For the text-containing cell, return its midpoint in [x, y] coordinate format. 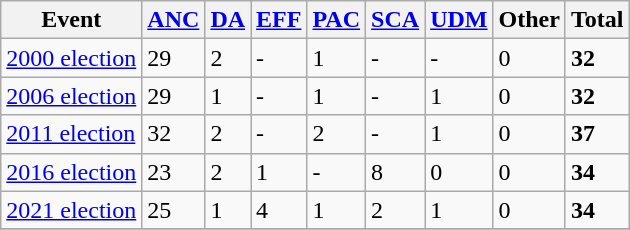
2011 election [72, 134]
37 [597, 134]
2016 election [72, 172]
8 [396, 172]
PAC [336, 20]
UDM [459, 20]
EFF [279, 20]
2000 election [72, 58]
2006 election [72, 96]
DA [228, 20]
Other [529, 20]
25 [174, 210]
23 [174, 172]
2021 election [72, 210]
4 [279, 210]
ANC [174, 20]
SCA [396, 20]
Event [72, 20]
Total [597, 20]
